Return the (x, y) coordinate for the center point of the cell that contains the specified text.  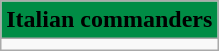
Italian commanders (110, 20)
